Determine the (X, Y) coordinate at the center of the cell enclosing the given text.  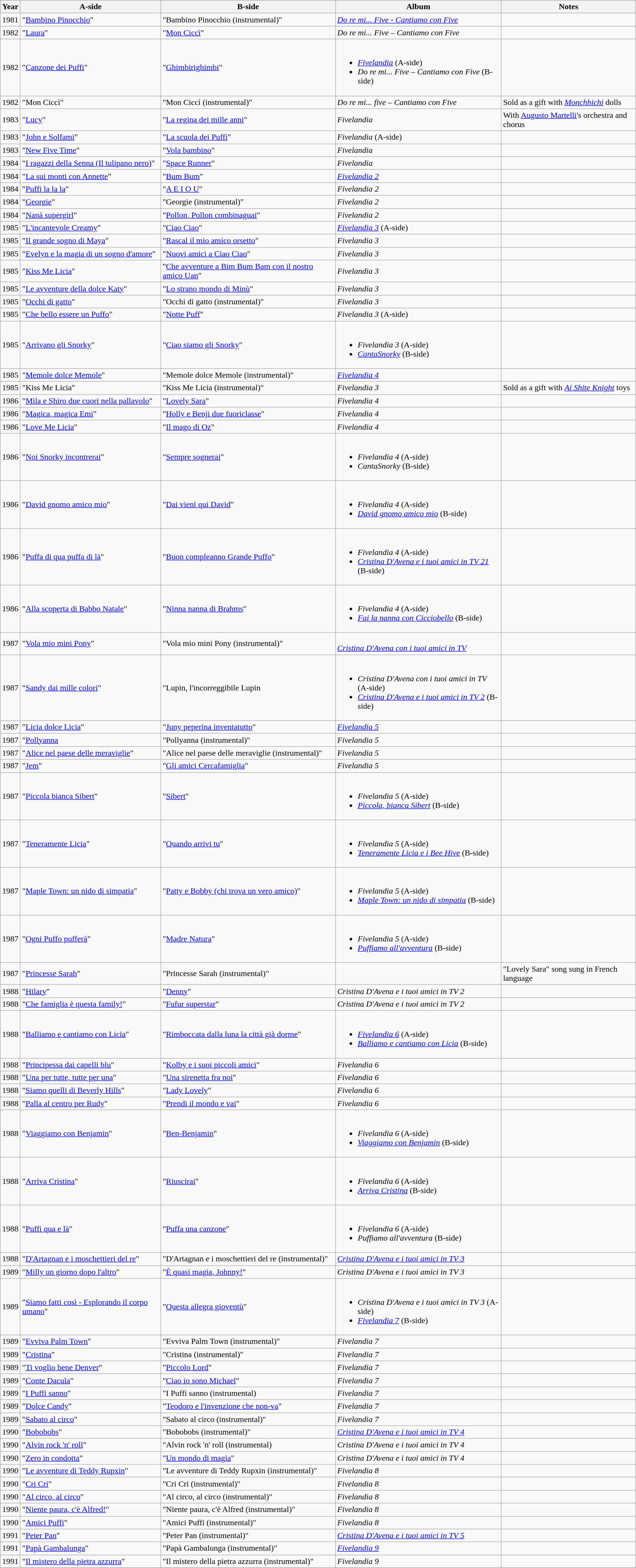
"Lady Lovely" (248, 1091)
"Lovely Sara" (248, 401)
Fivelandia (A-side)Do re mi... Five – Cantiamo con Five (B-side) (418, 67)
"Papà Gambalunga" (90, 1548)
"Cristina" (90, 1354)
"Occhi di gatto" (90, 302)
"Puffi la la la" (90, 189)
"Sabato al circo (instrumental)" (248, 1419)
"Conte Dacula" (90, 1380)
Fivelandia 3 (A-side)CantaSnorky (B-side) (418, 345)
"Arrivano gli Snorky" (90, 345)
"Lucy" (90, 120)
Fivelandia 5 (A-side)Maple Town: un nido di simpatia (B-side) (418, 891)
"I ragazzi della Senna (Il tulipano nero)" (90, 163)
Cristina D'Avena e i tuoi amici in TV 3 (A-side)Fivelandia 7 (B-side) (418, 1307)
Do re mi... five – Cantiamo con Five (418, 102)
"Holly e Benji due fuoriclasse" (248, 414)
"Hilary" (90, 991)
"Bambino Pinocchio (instrumental)" (248, 20)
"Madre Natura" (248, 939)
Sold as a gift with Ai Shite Knight toys (568, 388)
"Mon Ciccì (instrumental)" (248, 102)
Album (418, 7)
"Evelyn e la magia di un sogno d'amore" (90, 254)
"Evviva Palm Town" (90, 1341)
"Ben-Benjamin" (248, 1134)
"Le avventure di Teddy Rupxin" (90, 1471)
"Peter Pan" (90, 1535)
"Lovely Sara" song sung in French language (568, 973)
A-side (90, 7)
"Palla al centro per Rudy" (90, 1103)
"Cri Cri (instrumental)" (248, 1484)
"Quando arrivi tu" (248, 844)
Fivelandia 4 (A-side)CantaSnorky (B-side) (418, 457)
"Pollyanna (90, 740)
"Piccola bianca Sibert" (90, 796)
"Denny" (248, 991)
"John e Solfami" (90, 137)
"Nanà supergirl" (90, 215)
"Dolce Candy" (90, 1406)
"A E I O U" (248, 189)
"Siamo fatti così - Esplorando il corpo umano" (90, 1307)
"Princesse Sarah" (90, 973)
Sold as a gift with Monchhichi dolls (568, 102)
"Teodoro e l'invenzione che non-va" (248, 1406)
"Riuscirai" (248, 1181)
"Licia dolce Licia" (90, 727)
"Vola mio mini Pony (instrumental)" (248, 644)
"Milly un giorno dopo l'altro" (90, 1272)
"Love Me Licia" (90, 427)
"Pollyanna (instrumental)" (248, 740)
Year (10, 7)
"Sempre sognerai" (248, 457)
Cristina D'Avena con i tuoi amici in TV (418, 644)
"Ciao io sono Michael" (248, 1380)
"D'Artagnan e i moschettieri del re (instrumental)" (248, 1259)
Fivelandia 4 (A-side)Cristina D'Avena e i tuoi amici in TV 21 (B-side) (418, 557)
Fivelandia 6 (A-side)Puffiamo all'avventura (B-side) (418, 1229)
Fivelandia 4 (A-side)Fai la nanna con Cicciobello (B-side) (418, 609)
"Che bello essere un Puffo" (90, 314)
"Niente paura, c'è Alfred!" (90, 1510)
"Rimboccata dalla luna la città già dorme" (248, 1034)
"L'incantevole Creamy" (90, 228)
"Bobobobs (instrumental)" (248, 1432)
"Il mistero della pietra azzurra (instrumental)" (248, 1561)
"Ninna nanna di Brahms" (248, 609)
"Bambino Pinocchio" (90, 20)
"Nuovi amici a Ciao Ciao" (248, 254)
"Ogni Puffo pufferà" (90, 939)
Cristina D'Avena con i tuoi amici in TV (A-side)Cristina D'Avena e i tuoi amici in TV 2 (B-side) (418, 688)
"Cristina (instrumental)" (248, 1354)
"Mila e Shiro due cuori nella pallavolo" (90, 401)
"Prendi il mondo e vai" (248, 1103)
"Jem" (90, 766)
Fivelandia 4 (A-side)David gnomo amico mio (B-side) (418, 504)
"Principessa dai capelli blu" (90, 1065)
"Rascal il mio amico orsetto" (248, 241)
Do re mi... Five - Cantiamo con Five (418, 20)
"È quasi magia, Johnny!" (248, 1272)
"Bobobobs" (90, 1432)
Cristina D'Avena e i tuoi amici in TV 5 (418, 1535)
"Il mago di Oz" (248, 427)
B-side (248, 7)
"Buon compleanno Grande Puffo" (248, 557)
"Maple Town: un nido di simpatia" (90, 891)
"Al circo, al circo" (90, 1497)
"Ghimbirighimbi" (248, 67)
"Georgie (instrumental)" (248, 202)
"Occhi di gatto (instrumental)" (248, 302)
"Dai vieni qui David" (248, 504)
"Bum Bum" (248, 176)
"Amici Puffi (instrumental)" (248, 1522)
"Space Runner" (248, 163)
"Gli amici Cercafamiglia" (248, 766)
Fivelandia 6 (A-side)Viaggiamo con Benjamin (B-side) (418, 1134)
"Teneramente Licia" (90, 844)
Fivelandia 5 (A-side)Puffiamo all'avventura (B-side) (418, 939)
"Zero in condotta" (90, 1458)
"Laura" (90, 33)
"Kolby e i suoi piccoli amici" (248, 1065)
"Viaggiamo con Benjamin" (90, 1134)
"Alla scoperta di Babbo Natale" (90, 609)
"Memole dolce Memole (instrumental)" (248, 375)
Fivelandia 6 (A-side)Arriva Cristina (B-side) (418, 1181)
"Cri Cri" (90, 1484)
"Il mistero della pietra azzurra" (90, 1561)
Notes (568, 7)
"Kiss Me Licia (instrumental)" (248, 388)
"Balliamo e cantiamo con Licia" (90, 1034)
With Augusto Martelli's orchestra and chorus (568, 120)
"Alice nel paese delle meraviglie (instrumental)" (248, 753)
"La sui monti con Annette" (90, 176)
"Un mondo di magia" (248, 1458)
"La regina dei mille anni" (248, 120)
"Papà Gambalunga (instrumental)" (248, 1548)
"Puffa una canzone" (248, 1229)
Fivelandia 5 (A-side)Teneramente Licia e i Bee Hive (B-side) (418, 844)
"New Five Time" (90, 150)
"Vola mio mini Pony" (90, 644)
"Sandy dai mille colori" (90, 688)
"Juny peperina inventatutto" (248, 727)
"Una sirenetta fra noi" (248, 1078)
"Princesse Sarah (instrumental)" (248, 973)
"Ciao siamo gli Snorky" (248, 345)
"Alvin rock 'n' roll (instrumental) (248, 1445)
"Ti voglio bene Denver" (90, 1367)
"Memole dolce Memole" (90, 375)
"Piccolo Lord" (248, 1367)
"Che avventure a Bim Bum Bam con il nostro amico Uan" (248, 271)
"Noi Snorky incontrerai" (90, 457)
Fivelandia 6 (A-side)Balliamo e cantiamo con Licia (B-side) (418, 1034)
"Sibert" (248, 796)
"Alvin rock 'n' roll" (90, 1445)
"Siamo quelli di Beverly Hills" (90, 1091)
"D'Artagnan e i moschettieri del re" (90, 1259)
"Magica, magica Emi" (90, 414)
"David gnomo amico mio" (90, 504)
"Questa allegra gioventù" (248, 1307)
"Vola bambino" (248, 150)
"Notte Puff" (248, 314)
"Arriva Cristina" (90, 1181)
"Patty e Bobby (chi trova un vero amico)" (248, 891)
"I Puffi sanno" (90, 1393)
"Lupin, l'incorreggibile Lupin (248, 688)
Do re mi... Five – Cantiamo con Five (418, 33)
"I Puffi sanno (instrumental) (248, 1393)
"Le avventure di Teddy Rupxin (instrumental)" (248, 1471)
"Puffa di qua puffa di là" (90, 557)
"Amici Puffi" (90, 1522)
"Georgie" (90, 202)
"Puffi qua e là" (90, 1229)
"Le avventure della dolce Katy" (90, 289)
"Canzone dei Puffi" (90, 67)
"Una per tutte, tutte per una" (90, 1078)
Fivelandia (A-side) (418, 137)
"Che famiglia è questa family!" (90, 1004)
"La scuola dei Puffi" (248, 137)
Fivelandia 5 (A-side)Piccola, bianca Sibert (B-side) (418, 796)
1981 (10, 20)
"Fufur superstar" (248, 1004)
"Lo strano mondo di Minù" (248, 289)
"Al circo, al circo (instrumental)" (248, 1497)
"Evviva Palm Town (instrumental)" (248, 1341)
"Pollon, Pollon combinaguai" (248, 215)
"Il grande sogno di Maya" (90, 241)
"Peter Pan (instrumental)" (248, 1535)
"Ciao Ciao" (248, 228)
"Sabato al circo" (90, 1419)
"Alice nel paese delle meraviglie" (90, 753)
"Niente paura, c'è Alfred (instrumental)" (248, 1510)
